From the cell containing the given text, extract its center point as [X, Y] coordinate. 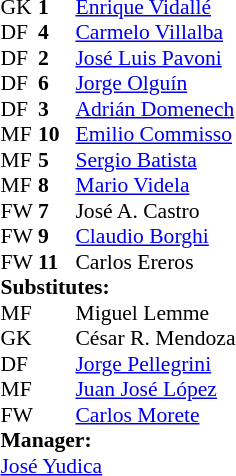
Emilio Commisso [155, 135]
7 [57, 211]
Juan José López [155, 389]
3 [57, 109]
Manager: [118, 441]
4 [57, 33]
10 [57, 135]
Claudio Borghi [155, 237]
Jorge Pellegrini [155, 364]
5 [57, 160]
José A. Castro [155, 211]
8 [57, 185]
José Luis Pavoni [155, 58]
César R. Mendoza [155, 339]
Adrián Domenech [155, 109]
Miguel Lemme [155, 313]
Carmelo Villalba [155, 33]
Substitutes: [118, 287]
11 [57, 262]
9 [57, 237]
2 [57, 58]
Carlos Morete [155, 415]
GK [19, 339]
Jorge Olguín [155, 83]
Mario Videla [155, 185]
Sergio Batista [155, 160]
6 [57, 83]
Carlos Ereros [155, 262]
